Output the (x, y) coordinate of the center of the cell containing the given text.  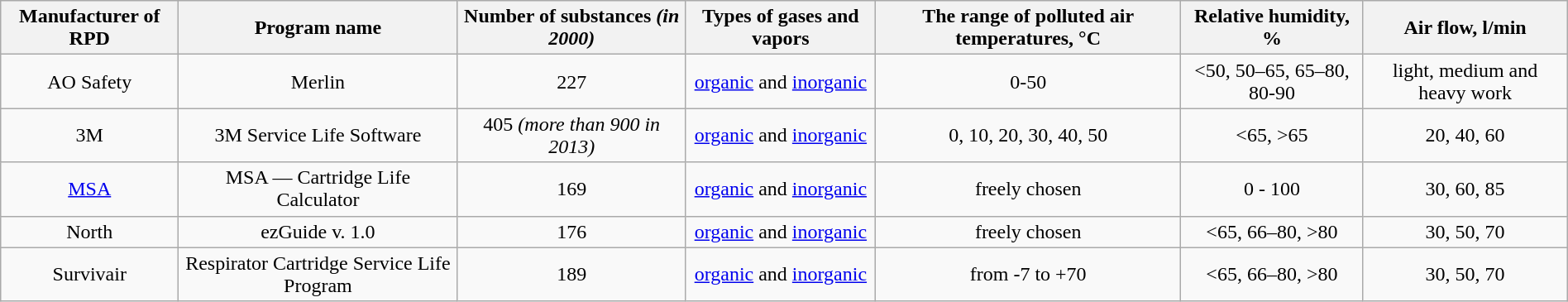
from -7 to +70 (1027, 275)
Merlin (318, 81)
<65, >65 (1272, 136)
169 (571, 189)
227 (571, 81)
30, 60, 85 (1465, 189)
0, 10, 20, 30, 40, 50 (1027, 136)
MSA (89, 189)
The range of polluted air temperatures, °С (1027, 28)
Manufacturer of RPD (89, 28)
<50, 50–65, 65–80, 80-90 (1272, 81)
176 (571, 232)
3M Service Life Software (318, 136)
189 (571, 275)
3М (89, 136)
Relative humidity, % (1272, 28)
Survivair (89, 275)
Types of gases and vapors (781, 28)
0-50 (1027, 81)
MSA — Cartridge Life Calculator (318, 189)
Program name (318, 28)
Air flow, l/min (1465, 28)
North (89, 232)
ezGuide v. 1.0 (318, 232)
20, 40, 60 (1465, 136)
AO Safety (89, 81)
0 - 100 (1272, 189)
light, medium and heavy work (1465, 81)
Number of substances (in 2000) (571, 28)
Respirator Cartridge Service Life Program (318, 275)
405 (more than 900 in 2013) (571, 136)
